Locate the cell with the specified text and output its [x, y] center coordinate. 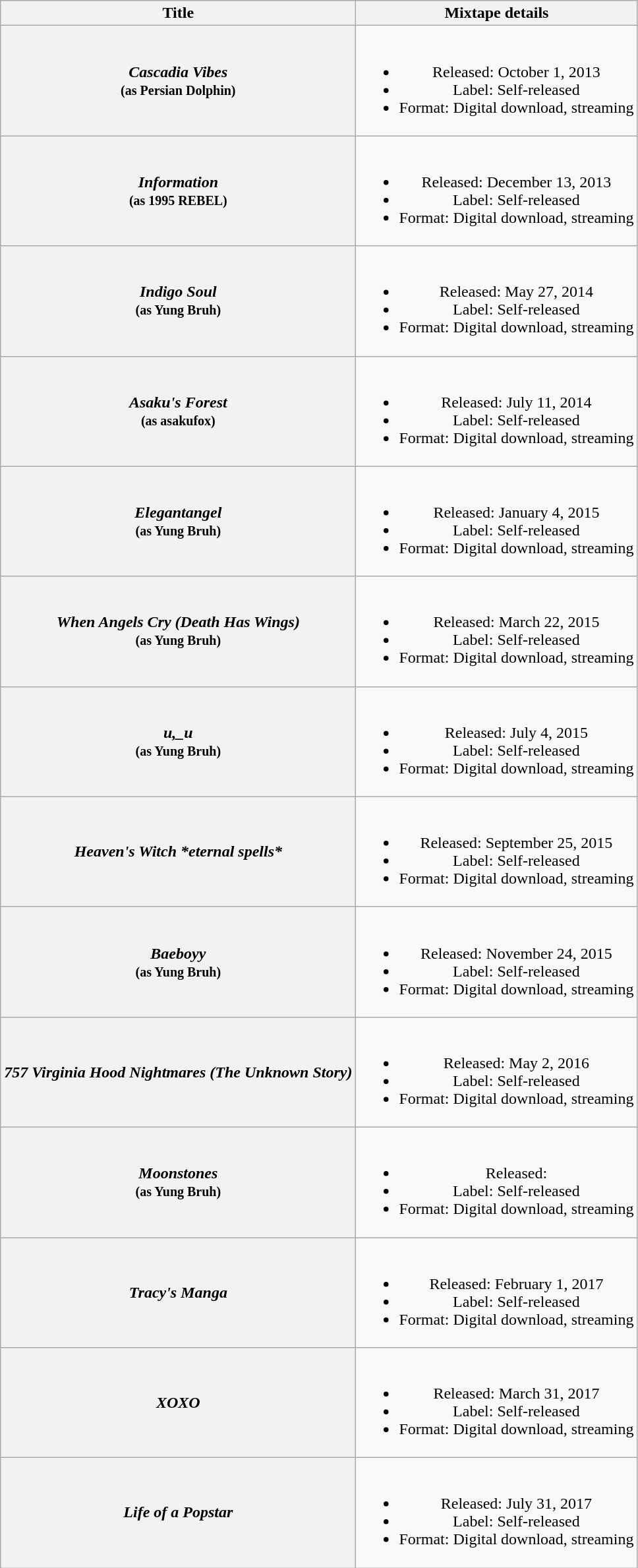
757 Virginia Hood Nightmares (The Unknown Story) [178, 1072]
XOXO [178, 1403]
Released: January 4, 2015Label: Self-releasedFormat: Digital download, streaming [497, 521]
When Angels Cry (Death Has Wings)(as Yung Bruh) [178, 632]
Released: July 4, 2015Label: Self-releasedFormat: Digital download, streaming [497, 741]
Asaku's Forest(as asakufox) [178, 411]
Indigo Soul(as Yung Bruh) [178, 301]
Released: March 22, 2015Label: Self-releasedFormat: Digital download, streaming [497, 632]
Elegantangel(as Yung Bruh) [178, 521]
Life of a Popstar [178, 1513]
Released: May 2, 2016Label: Self-releasedFormat: Digital download, streaming [497, 1072]
Released:Label: Self-releasedFormat: Digital download, streaming [497, 1182]
Information(as 1995 REBEL) [178, 191]
Mixtape details [497, 13]
Moonstones(as Yung Bruh) [178, 1182]
Released: July 31, 2017Label: Self-releasedFormat: Digital download, streaming [497, 1513]
Cascadia Vibes(as Persian Dolphin) [178, 80]
Released: December 13, 2013Label: Self-releasedFormat: Digital download, streaming [497, 191]
Released: May 27, 2014Label: Self-releasedFormat: Digital download, streaming [497, 301]
Released: February 1, 2017Label: Self-releasedFormat: Digital download, streaming [497, 1292]
Released: March 31, 2017Label: Self-releasedFormat: Digital download, streaming [497, 1403]
Released: July 11, 2014Label: Self-releasedFormat: Digital download, streaming [497, 411]
u,_u(as Yung Bruh) [178, 741]
Released: November 24, 2015Label: Self-releasedFormat: Digital download, streaming [497, 961]
Released: September 25, 2015Label: Self-releasedFormat: Digital download, streaming [497, 852]
Heaven's Witch *eternal spells* [178, 852]
Title [178, 13]
Tracy's Manga [178, 1292]
Released: October 1, 2013Label: Self-releasedFormat: Digital download, streaming [497, 80]
Baeboyy(as Yung Bruh) [178, 961]
